For the text-containing cell, return its midpoint in (x, y) coordinate format. 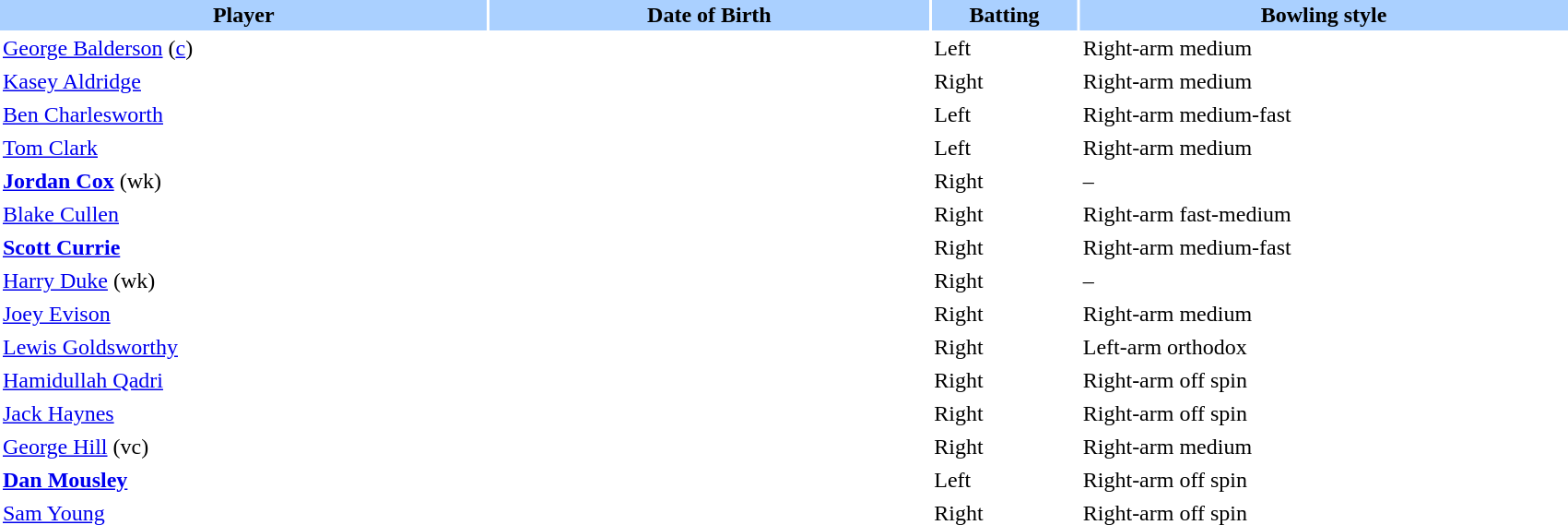
Player (243, 15)
Hamidullah Qadri (243, 380)
Joey Evison (243, 314)
Kasey Aldridge (243, 81)
Date of Birth (710, 15)
Harry Duke (wk) (243, 280)
Lewis Goldsworthy (243, 347)
Bowling style (1324, 15)
Left-arm orthodox (1324, 347)
Scott Currie (243, 247)
Blake Cullen (243, 214)
Batting (1005, 15)
Ben Charlesworth (243, 114)
Tom Clark (243, 148)
George Hill (vc) (243, 447)
Dan Mousley (243, 480)
Right-arm fast-medium (1324, 214)
Jordan Cox (wk) (243, 181)
George Balderson (c) (243, 48)
Jack Haynes (243, 413)
